From the cell containing the given text, extract its center point as [X, Y] coordinate. 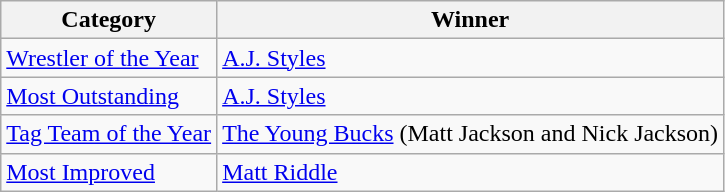
Winner [470, 20]
Matt Riddle [470, 172]
Wrestler of the Year [109, 58]
Category [109, 20]
Most Outstanding [109, 96]
Tag Team of the Year [109, 134]
Most Improved [109, 172]
The Young Bucks (Matt Jackson and Nick Jackson) [470, 134]
